Provide the [x, y] coordinate of the cell's center where the given text is located.  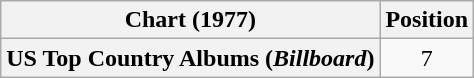
Position [427, 20]
Chart (1977) [190, 20]
7 [427, 58]
US Top Country Albums (Billboard) [190, 58]
